Provide the [X, Y] coordinate of the cell's center where the given text is located.  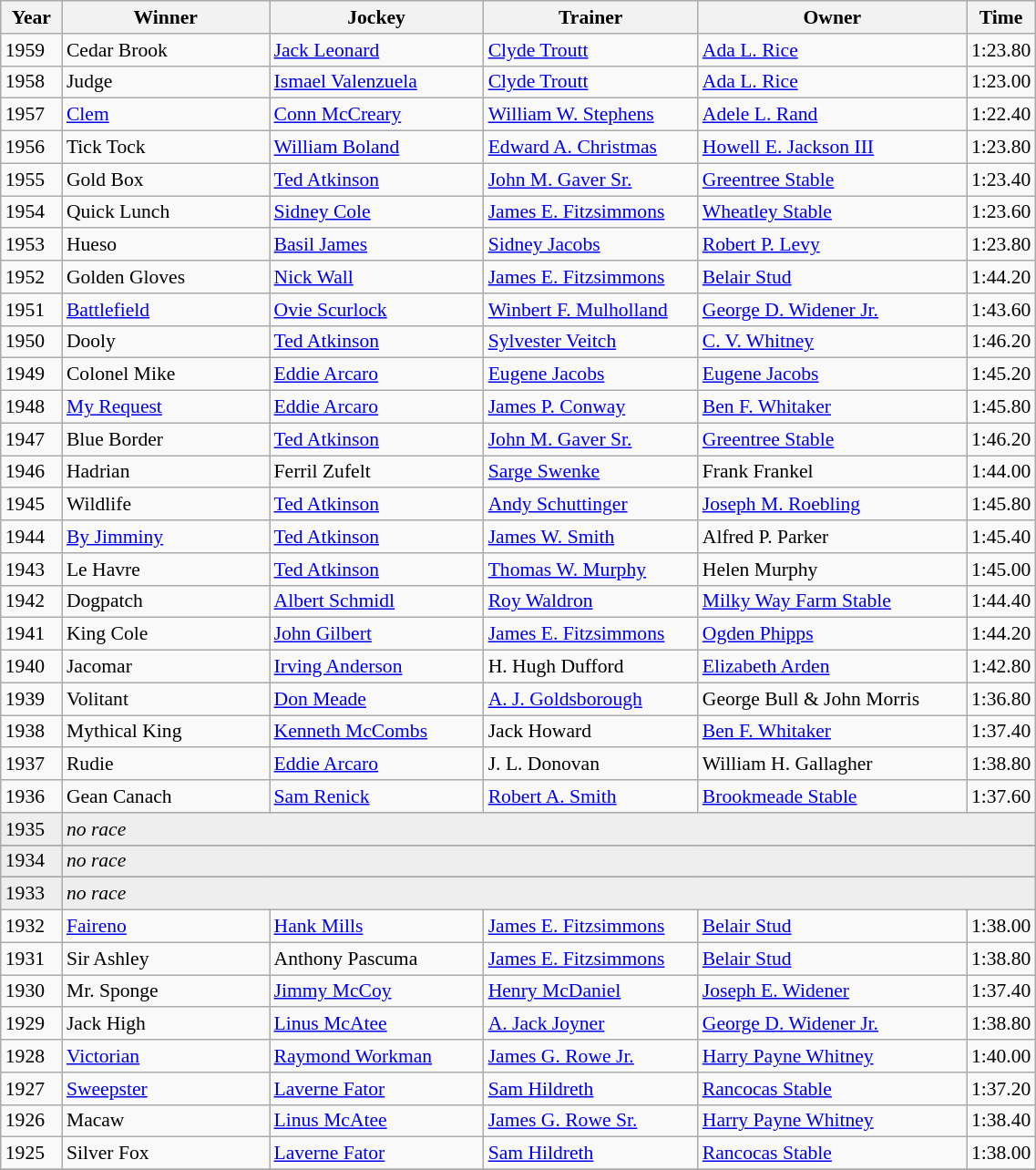
1:23.60 [1000, 212]
1937 [31, 765]
By Jimminy [166, 537]
Robert P. Levy [833, 245]
Macaw [166, 1121]
1943 [31, 570]
C. V. Whitney [833, 342]
1:37.60 [1000, 796]
1941 [31, 634]
Raymond Workman [377, 1056]
1954 [31, 212]
Andy Schuttinger [590, 505]
1955 [31, 180]
Brookmeade Stable [833, 796]
Sidney Jacobs [590, 245]
Sweepster [166, 1089]
Judge [166, 82]
1:45.40 [1000, 537]
Ogden Phipps [833, 634]
1952 [31, 277]
1:45.00 [1000, 570]
1:43.60 [1000, 310]
1958 [31, 82]
Joseph M. Roebling [833, 505]
1:38.40 [1000, 1121]
Ferril Zufelt [377, 472]
Helen Murphy [833, 570]
Sidney Cole [377, 212]
Time [1000, 17]
1950 [31, 342]
1939 [31, 699]
1932 [31, 927]
1949 [31, 375]
Jack High [166, 1024]
Wheatley Stable [833, 212]
Jimmy McCoy [377, 991]
My Request [166, 407]
Golden Gloves [166, 277]
Tick Tock [166, 148]
Colonel Mike [166, 375]
1:22.40 [1000, 115]
Silver Fox [166, 1154]
James G. Rowe Jr. [590, 1056]
Gold Box [166, 180]
1929 [31, 1024]
Hueso [166, 245]
Blue Border [166, 439]
A. Jack Joyner [590, 1024]
Henry McDaniel [590, 991]
1928 [31, 1056]
Sam Renick [377, 796]
Edward A. Christmas [590, 148]
William H. Gallagher [833, 765]
A. J. Goldsborough [590, 699]
Elizabeth Arden [833, 667]
1956 [31, 148]
1944 [31, 537]
Don Meade [377, 699]
1:23.00 [1000, 82]
Dooly [166, 342]
Jacomar [166, 667]
1:37.20 [1000, 1089]
Le Havre [166, 570]
Joseph E. Widener [833, 991]
1:44.40 [1000, 601]
Quick Lunch [166, 212]
Jockey [377, 17]
Kenneth McCombs [377, 732]
John Gilbert [377, 634]
Volitant [166, 699]
Hank Mills [377, 927]
1945 [31, 505]
George Bull & John Morris [833, 699]
James W. Smith [590, 537]
1957 [31, 115]
Winner [166, 17]
1933 [31, 894]
Robert A. Smith [590, 796]
1:36.80 [1000, 699]
1931 [31, 959]
Gean Canach [166, 796]
Jack Howard [590, 732]
Mr. Sponge [166, 991]
1:45.20 [1000, 375]
Cedar Brook [166, 50]
Winbert F. Mulholland [590, 310]
Conn McCreary [377, 115]
1:42.80 [1000, 667]
Sarge Swenke [590, 472]
Hadrian [166, 472]
Wildlife [166, 505]
Trainer [590, 17]
1:40.00 [1000, 1056]
Ismael Valenzuela [377, 82]
Adele L. Rand [833, 115]
1:23.40 [1000, 180]
1953 [31, 245]
William Boland [377, 148]
Clem [166, 115]
Frank Frankel [833, 472]
Anthony Pascuma [377, 959]
King Cole [166, 634]
Ovie Scurlock [377, 310]
1926 [31, 1121]
1938 [31, 732]
1927 [31, 1089]
Victorian [166, 1056]
1925 [31, 1154]
Albert Schmidl [377, 601]
Alfred P. Parker [833, 537]
Battlefield [166, 310]
J. L. Donovan [590, 765]
Dogpatch [166, 601]
James G. Rowe Sr. [590, 1121]
Thomas W. Murphy [590, 570]
H. Hugh Dufford [590, 667]
Year [31, 17]
1934 [31, 861]
1946 [31, 472]
Roy Waldron [590, 601]
1948 [31, 407]
1940 [31, 667]
1935 [31, 829]
James P. Conway [590, 407]
Rudie [166, 765]
Irving Anderson [377, 667]
Basil James [377, 245]
Jack Leonard [377, 50]
1959 [31, 50]
William W. Stephens [590, 115]
Howell E. Jackson III [833, 148]
Nick Wall [377, 277]
Sir Ashley [166, 959]
1947 [31, 439]
Mythical King [166, 732]
1942 [31, 601]
1936 [31, 796]
1951 [31, 310]
Milky Way Farm Stable [833, 601]
Sylvester Veitch [590, 342]
Owner [833, 17]
1:44.00 [1000, 472]
Faireno [166, 927]
1930 [31, 991]
